From the cell containing the given text, extract its center point as [X, Y] coordinate. 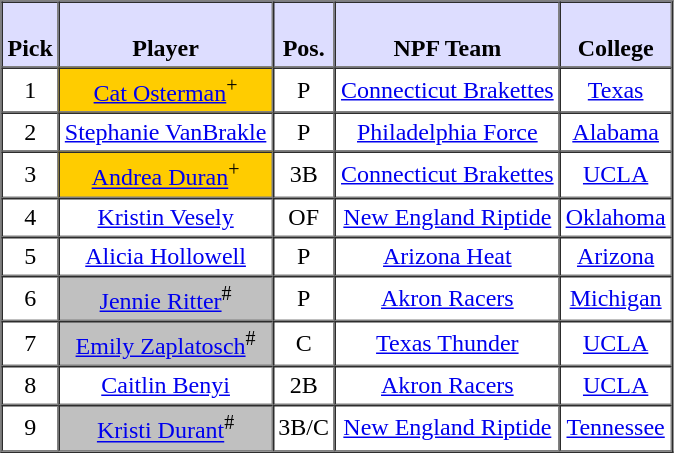
Texas [616, 90]
Michigan [616, 298]
Alabama [616, 132]
Alicia Hollowell [166, 256]
Player [166, 35]
5 [30, 256]
Pos. [304, 35]
OF [304, 216]
C [304, 344]
3B [304, 174]
Kristi Durant# [166, 428]
Arizona [616, 256]
Stephanie VanBrakle [166, 132]
Cat Osterman+ [166, 90]
Jennie Ritter# [166, 298]
Philadelphia Force [448, 132]
Texas Thunder [448, 344]
2B [304, 386]
9 [30, 428]
Oklahoma [616, 216]
Pick [30, 35]
NPF Team [448, 35]
Arizona Heat [448, 256]
College [616, 35]
Andrea Duran+ [166, 174]
3 [30, 174]
Kristin Vesely [166, 216]
2 [30, 132]
6 [30, 298]
Tennessee [616, 428]
Emily Zaplatosch# [166, 344]
4 [30, 216]
7 [30, 344]
8 [30, 386]
3B/C [304, 428]
1 [30, 90]
Caitlin Benyi [166, 386]
